Output the (X, Y) coordinate of the center of the cell containing the given text.  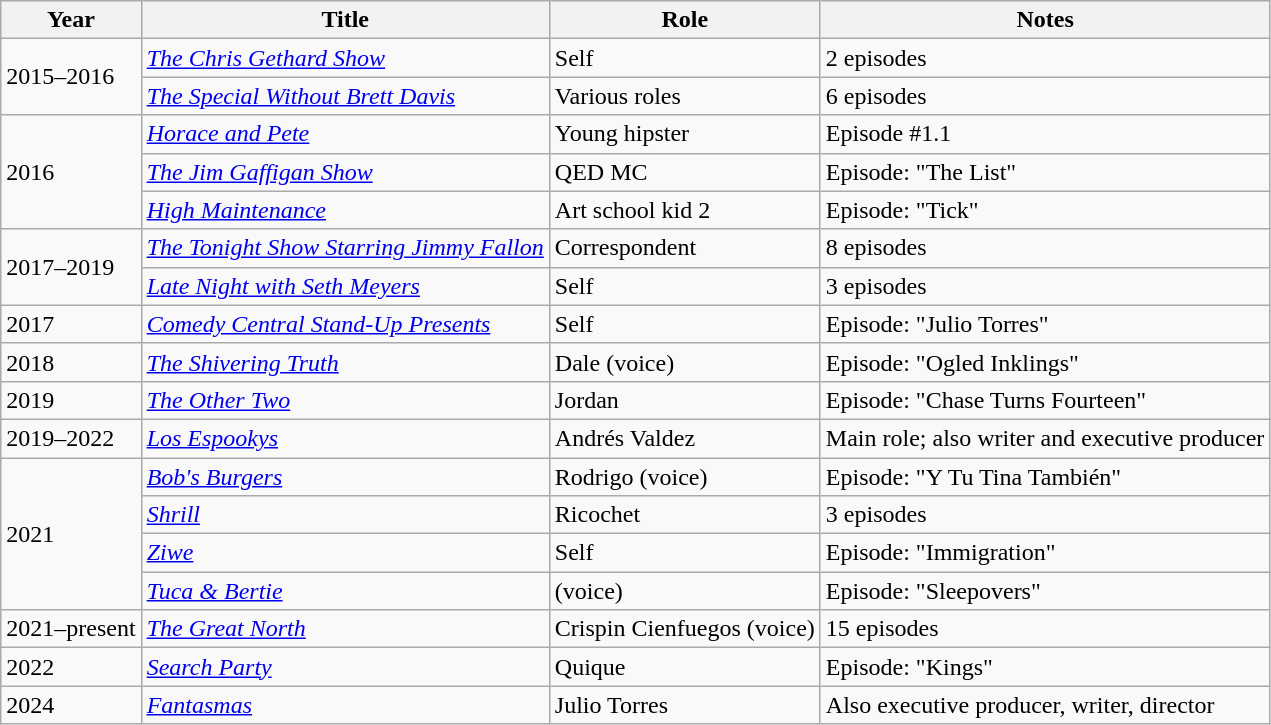
2018 (71, 362)
(voice) (684, 591)
High Maintenance (345, 210)
Episode: "Julio Torres" (1045, 324)
Episode: "Y Tu Tina También" (1045, 477)
Role (684, 20)
Quique (684, 667)
Tuca & Bertie (345, 591)
2022 (71, 667)
8 episodes (1045, 248)
2017–2019 (71, 267)
2019–2022 (71, 438)
Horace and Pete (345, 134)
QED MC (684, 172)
Late Night with Seth Meyers (345, 286)
6 episodes (1045, 96)
2015–2016 (71, 77)
2021 (71, 534)
Search Party (345, 667)
Year (71, 20)
Various roles (684, 96)
Young hipster (684, 134)
The Tonight Show Starring Jimmy Fallon (345, 248)
Episode: "Chase Turns Fourteen" (1045, 400)
The Shivering Truth (345, 362)
2017 (71, 324)
The Chris Gethard Show (345, 58)
Fantasmas (345, 705)
2019 (71, 400)
2021–present (71, 629)
Crispin Cienfuegos (voice) (684, 629)
Dale (voice) (684, 362)
Episode: "The List" (1045, 172)
Main role; also writer and executive producer (1045, 438)
Rodrigo (voice) (684, 477)
Ziwe (345, 553)
Shrill (345, 515)
Los Espookys (345, 438)
15 episodes (1045, 629)
Notes (1045, 20)
2016 (71, 172)
Bob's Burgers (345, 477)
Julio Torres (684, 705)
Correspondent (684, 248)
Comedy Central Stand-Up Presents (345, 324)
Also executive producer, writer, director (1045, 705)
Episode: "Tick" (1045, 210)
Episode: "Kings" (1045, 667)
Title (345, 20)
Ricochet (684, 515)
Art school kid 2 (684, 210)
2 episodes (1045, 58)
Jordan (684, 400)
The Special Without Brett Davis (345, 96)
Episode: "Immigration" (1045, 553)
The Great North (345, 629)
The Jim Gaffigan Show (345, 172)
The Other Two (345, 400)
2024 (71, 705)
Episode: "Ogled Inklings" (1045, 362)
Andrés Valdez (684, 438)
Episode #1.1 (1045, 134)
Episode: "Sleepovers" (1045, 591)
